Determine the (x, y) coordinate at the center of the cell enclosing the given text.  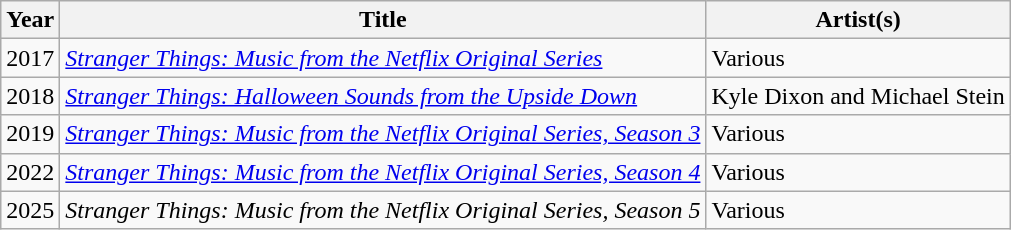
2017 (30, 58)
Stranger Things: Music from the Netflix Original Series, Season 3 (383, 134)
2025 (30, 210)
Stranger Things: Music from the Netflix Original Series, Season 5 (383, 210)
Year (30, 20)
Stranger Things: Music from the Netflix Original Series, Season 4 (383, 172)
2019 (30, 134)
Stranger Things: Halloween Sounds from the Upside Down (383, 96)
2022 (30, 172)
2018 (30, 96)
Title (383, 20)
Artist(s) (858, 20)
Stranger Things: Music from the Netflix Original Series (383, 58)
Kyle Dixon and Michael Stein (858, 96)
